Locate the cell with the specified text and output its (X, Y) center coordinate. 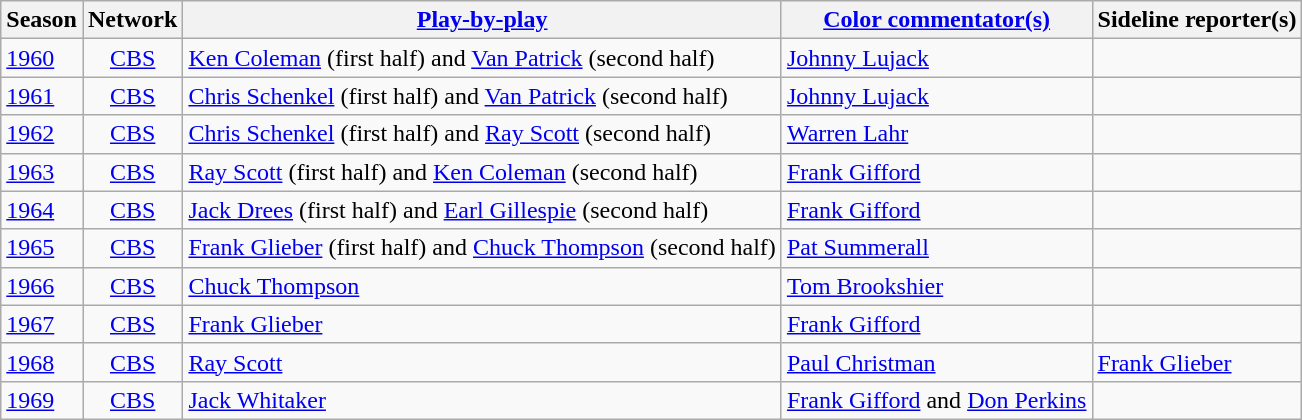
Ray Scott (482, 362)
1960 (42, 58)
Jack Whitaker (482, 400)
1968 (42, 362)
Season (42, 20)
1966 (42, 286)
Paul Christman (936, 362)
Chris Schenkel (first half) and Ray Scott (second half) (482, 134)
Frank Gifford and Don Perkins (936, 400)
Warren Lahr (936, 134)
Chuck Thompson (482, 286)
1965 (42, 248)
Sideline reporter(s) (1197, 20)
Network (132, 20)
Color commentator(s) (936, 20)
Chris Schenkel (first half) and Van Patrick (second half) (482, 96)
1963 (42, 172)
1962 (42, 134)
Frank Glieber (first half) and Chuck Thompson (second half) (482, 248)
1967 (42, 324)
1969 (42, 400)
Tom Brookshier (936, 286)
1961 (42, 96)
Play-by-play (482, 20)
Jack Drees (first half) and Earl Gillespie (second half) (482, 210)
Ken Coleman (first half) and Van Patrick (second half) (482, 58)
Pat Summerall (936, 248)
Ray Scott (first half) and Ken Coleman (second half) (482, 172)
1964 (42, 210)
